Detect which cell encompasses the target text, then output its [X, Y] center coordinate. 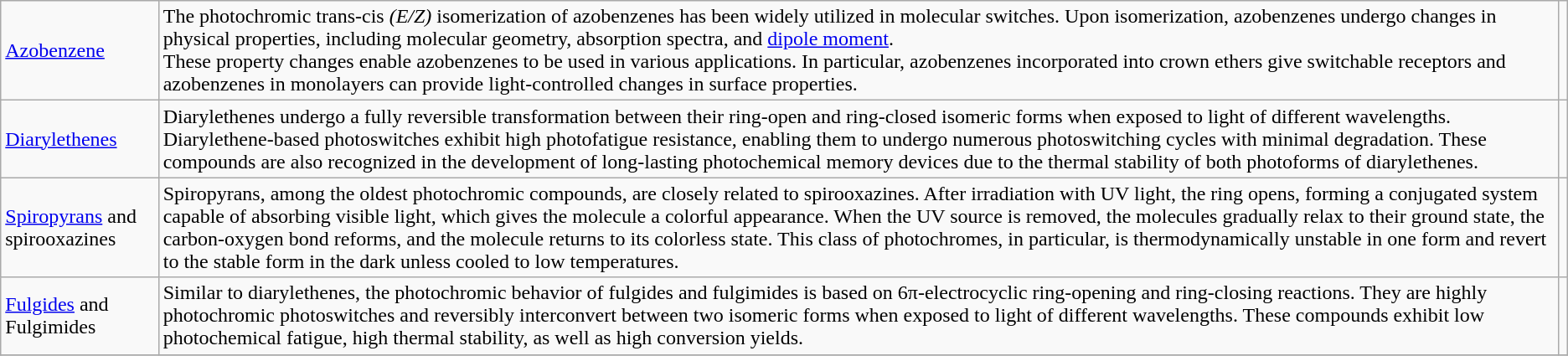
Azobenzene [80, 50]
Diarylethenes [80, 139]
Spiropyrans and spirooxazines [80, 228]
Fulgides and Fulgimides [80, 316]
